Provide the (X, Y) coordinate of the cell's center where the given text is located.  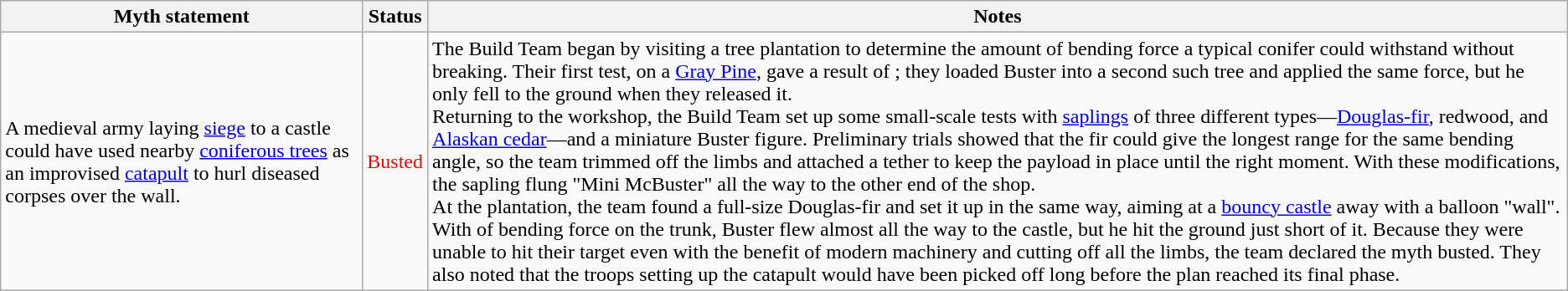
Notes (998, 17)
Status (395, 17)
Myth statement (182, 17)
A medieval army laying siege to a castle could have used nearby coniferous trees as an improvised catapult to hurl diseased corpses over the wall. (182, 161)
Busted (395, 161)
